Pinpoint the cell where the given text exists, returning its (x, y) midpoint coordinate. 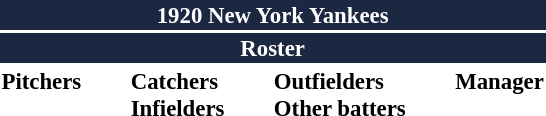
Roster (272, 48)
1920 New York Yankees (272, 15)
